Scan for the cell matching the given text and deliver its [X, Y] coordinate at center. 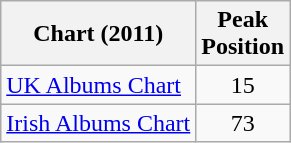
Peak Position [243, 34]
15 [243, 85]
73 [243, 123]
Irish Albums Chart [98, 123]
UK Albums Chart [98, 85]
Chart (2011) [98, 34]
